Output the [X, Y] coordinate of the center of the cell containing the given text.  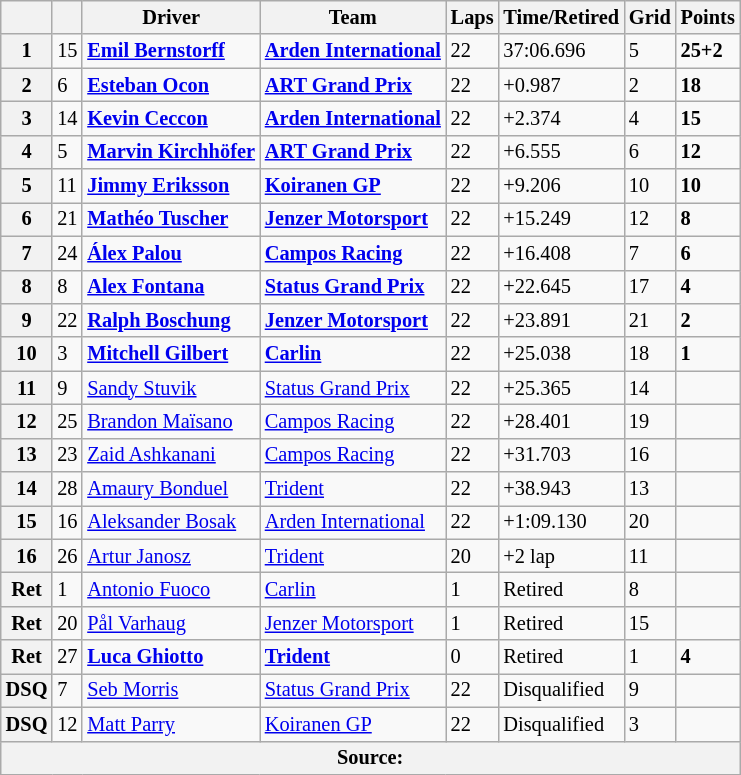
Esteban Ocon [170, 85]
Mitchell Gilbert [170, 354]
Ralph Boschung [170, 320]
+1:09.130 [561, 522]
Pål Varhaug [170, 623]
Alex Fontana [170, 287]
25+2 [708, 51]
24 [67, 253]
Emil Bernstorff [170, 51]
+23.891 [561, 320]
37:06.696 [561, 51]
+28.401 [561, 421]
0 [472, 657]
Team [353, 17]
+6.555 [561, 152]
26 [67, 556]
19 [650, 421]
Kevin Ceccon [170, 118]
Álex Palou [170, 253]
Grid [650, 17]
Sandy Stuvik [170, 388]
+2 lap [561, 556]
+38.943 [561, 489]
+22.645 [561, 287]
Mathéo Tuscher [170, 219]
Driver [170, 17]
Marvin Kirchhöfer [170, 152]
27 [67, 657]
Source: [370, 758]
Amaury Bonduel [170, 489]
Time/Retired [561, 17]
Matt Parry [170, 724]
Zaid Ashkanani [170, 455]
+25.365 [561, 388]
+0.987 [561, 85]
+16.408 [561, 253]
Brandon Maïsano [170, 421]
+31.703 [561, 455]
Points [708, 17]
23 [67, 455]
Seb Morris [170, 690]
Antonio Fuoco [170, 589]
28 [67, 489]
Jimmy Eriksson [170, 186]
+15.249 [561, 219]
Luca Ghiotto [170, 657]
+25.038 [561, 354]
17 [650, 287]
Artur Janosz [170, 556]
Laps [472, 17]
+2.374 [561, 118]
Aleksander Bosak [170, 522]
+9.206 [561, 186]
25 [67, 421]
